Return the (x, y) coordinate for the center point of the cell that contains the specified text.  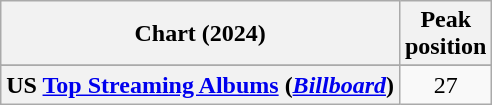
Peakposition (445, 34)
US Top Streaming Albums (Billboard) (200, 85)
Chart (2024) (200, 34)
27 (445, 85)
